Return (x, y) of the center of cell containing provided text 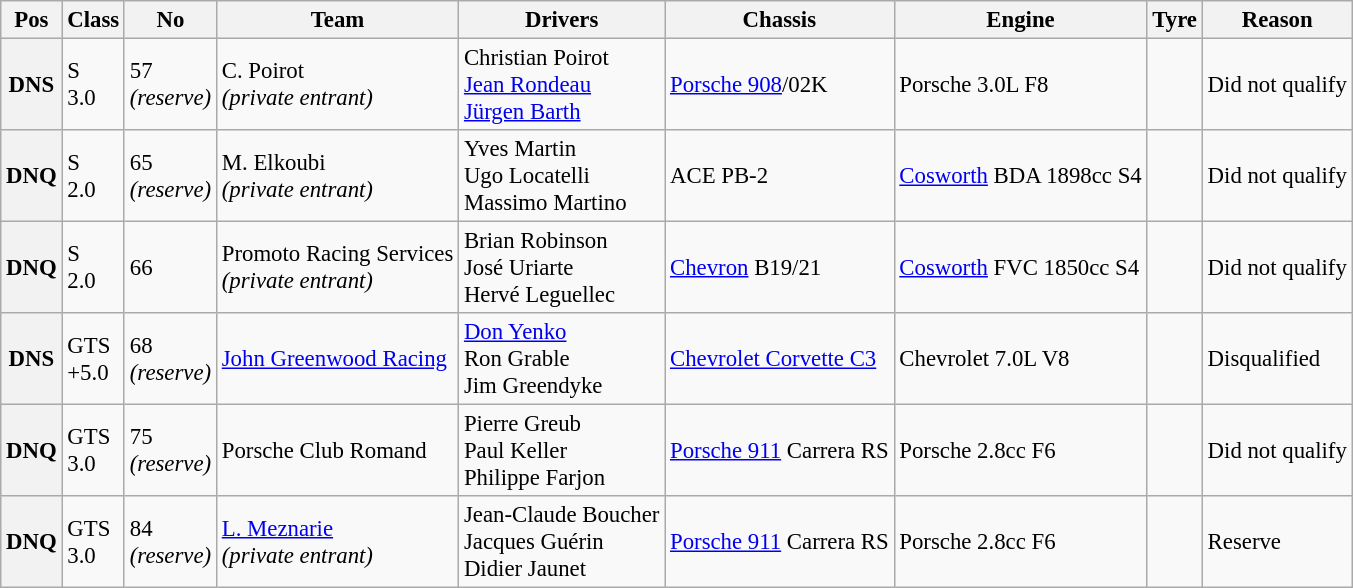
M. Elkoubi(private entrant) (337, 176)
Cosworth FVC 1850cc S4 (1020, 268)
Chevrolet 7.0L V8 (1020, 359)
Disqualified (1277, 359)
Porsche 908/02K (780, 85)
ACE PB-2 (780, 176)
C. Poirot(private entrant) (337, 85)
68(reserve) (170, 359)
Chassis (780, 20)
75(reserve) (170, 451)
S3.0 (94, 85)
Drivers (562, 20)
Porsche Club Romand (337, 451)
Chevron B19/21 (780, 268)
Class (94, 20)
L. Meznarie(private entrant) (337, 542)
No (170, 20)
Tyre (1174, 20)
Cosworth BDA 1898cc S4 (1020, 176)
Promoto Racing Services (private entrant) (337, 268)
Don Yenko Ron Grable Jim Greendyke (562, 359)
65(reserve) (170, 176)
GTS+5.0 (94, 359)
Brian Robinson José Uriarte Hervé Leguellec (562, 268)
Team (337, 20)
Pierre Greub Paul Keller Philippe Farjon (562, 451)
Yves Martin Ugo Locatelli Massimo Martino (562, 176)
66 (170, 268)
Porsche 3.0L F8 (1020, 85)
Pos (32, 20)
John Greenwood Racing (337, 359)
Reserve (1277, 542)
Christian Poirot Jean Rondeau Jürgen Barth (562, 85)
Chevrolet Corvette C3 (780, 359)
84(reserve) (170, 542)
Jean-Claude Boucher Jacques Guérin Didier Jaunet (562, 542)
Engine (1020, 20)
Reason (1277, 20)
57(reserve) (170, 85)
